Return [x, y] of the center of cell containing provided text 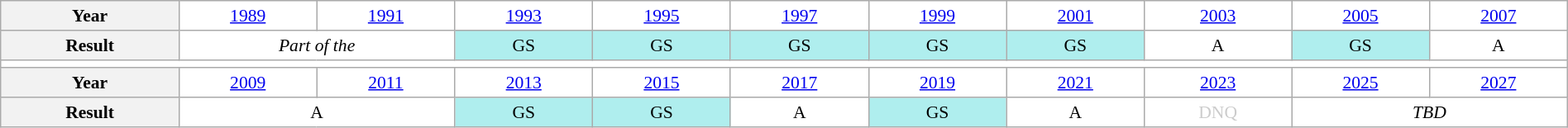
Part of the [317, 45]
DNQ [1218, 112]
2017 [799, 83]
2019 [938, 83]
2003 [1218, 16]
2013 [524, 83]
2023 [1218, 83]
2015 [662, 83]
2007 [1499, 16]
1989 [248, 16]
1991 [385, 16]
1997 [799, 16]
TBD [1430, 112]
2025 [1361, 83]
2027 [1499, 83]
1995 [662, 16]
2011 [385, 83]
2009 [248, 83]
2005 [1361, 16]
2021 [1075, 83]
1993 [524, 16]
2001 [1075, 16]
1999 [938, 16]
